Output the (x, y) coordinate of the center of the cell containing the given text.  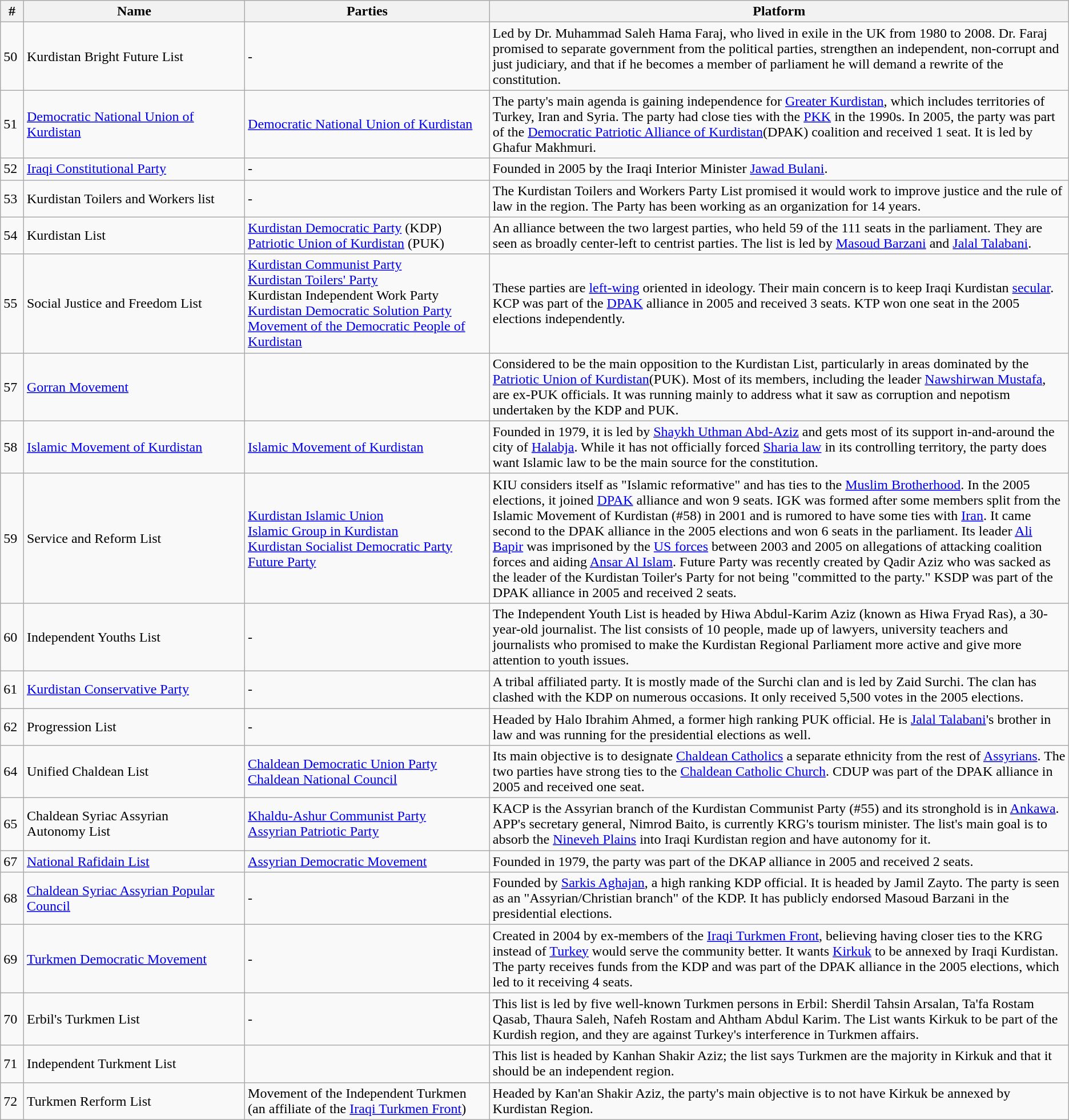
Movement of the Independent Turkmen (an affiliate of the Iraqi Turkmen Front) (368, 1101)
Name (134, 11)
Erbil's Turkmen List (134, 1019)
Kurdistan Bright Future List (134, 56)
This list is headed by Kanhan Shakir Aziz; the list says Turkmen are the majority in Kirkuk and that it should be an independent region. (779, 1064)
62 (13, 726)
64 (13, 772)
Chaldean Democratic Union PartyChaldean National Council (368, 772)
67 (13, 861)
Parties (368, 11)
Kurdistan List (134, 235)
Social Justice and Freedom List (134, 304)
Kurdistan Toilers and Workers list (134, 199)
Founded in 2005 by the Iraqi Interior Minister Jawad Bulani. (779, 169)
72 (13, 1101)
51 (13, 124)
Headed by Kan'an Shakir Aziz, the party's main objective is to not have Kirkuk be annexed by Kurdistan Region. (779, 1101)
55 (13, 304)
Chaldean Syriac Assyrian Autonomy List (134, 824)
Kurdistan Democratic Party (KDP) Patriotic Union of Kurdistan (PUK) (368, 235)
53 (13, 199)
65 (13, 824)
# (13, 11)
Iraqi Constitutional Party (134, 169)
52 (13, 169)
70 (13, 1019)
Gorran Movement (134, 387)
71 (13, 1064)
68 (13, 899)
60 (13, 637)
50 (13, 56)
58 (13, 447)
Progression List (134, 726)
National Rafidain List (134, 861)
Founded in 1979, the party was part of the DKAP alliance in 2005 and received 2 seats. (779, 861)
Assyrian Democratic Movement (368, 861)
57 (13, 387)
Turkmen Rerform List (134, 1101)
Platform (779, 11)
59 (13, 538)
Kurdistan Conservative Party (134, 690)
Kurdistan Islamic Union Islamic Group in KurdistanKurdistan Socialist Democratic Party Future Party (368, 538)
Independent Turkment List (134, 1064)
Chaldean Syriac Assyrian Popular Council (134, 899)
Service and Reform List (134, 538)
Khaldu-Ashur Communist PartyAssyrian Patriotic Party (368, 824)
Unified Chaldean List (134, 772)
54 (13, 235)
61 (13, 690)
Turkmen Democratic Movement (134, 959)
69 (13, 959)
Independent Youths List (134, 637)
